Pinpoint the cell where the given text exists, returning its [X, Y] midpoint coordinate. 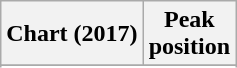
Peakposition [189, 34]
Chart (2017) [72, 34]
